Identify which cell holds the provided text, then report its [X, Y] central coordinate. 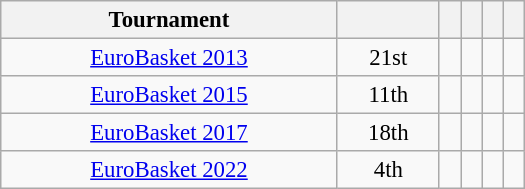
4th [388, 170]
EuroBasket 2015 [169, 95]
18th [388, 133]
Tournament [169, 20]
EuroBasket 2017 [169, 133]
21st [388, 58]
EuroBasket 2022 [169, 170]
11th [388, 95]
EuroBasket 2013 [169, 58]
